Capture the cell that displays the provided text and extract its [x, y] central coordinate. 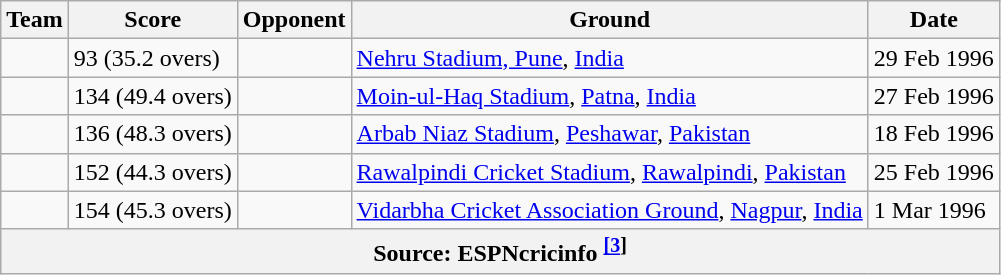
136 (48.3 overs) [152, 134]
18 Feb 1996 [934, 134]
Moin-ul-Haq Stadium, Patna, India [610, 96]
Source: ESPNcricinfo [3] [500, 252]
Ground [610, 20]
Vidarbha Cricket Association Ground, Nagpur, India [610, 210]
Arbab Niaz Stadium, Peshawar, Pakistan [610, 134]
Rawalpindi Cricket Stadium, Rawalpindi, Pakistan [610, 172]
Team [35, 20]
Nehru Stadium, Pune, India [610, 58]
134 (49.4 overs) [152, 96]
Date [934, 20]
152 (44.3 overs) [152, 172]
93 (35.2 overs) [152, 58]
25 Feb 1996 [934, 172]
Opponent [294, 20]
27 Feb 1996 [934, 96]
29 Feb 1996 [934, 58]
154 (45.3 overs) [152, 210]
1 Mar 1996 [934, 210]
Score [152, 20]
